Pinpoint the cell where the given text exists, returning its [X, Y] midpoint coordinate. 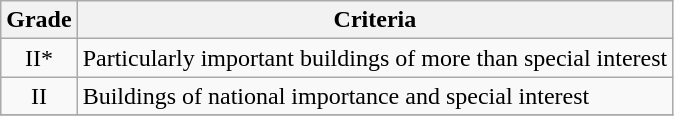
II [39, 96]
Criteria [375, 20]
Buildings of national importance and special interest [375, 96]
II* [39, 58]
Particularly important buildings of more than special interest [375, 58]
Grade [39, 20]
